Find where the given text appears and provide that cell's center as (X, Y) coordinate. 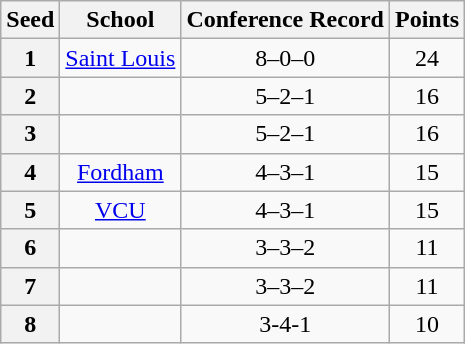
5 (30, 210)
8 (30, 324)
Saint Louis (120, 58)
School (120, 20)
3 (30, 134)
2 (30, 96)
8–0–0 (286, 58)
7 (30, 286)
1 (30, 58)
Points (426, 20)
Fordham (120, 172)
3-4-1 (286, 324)
Conference Record (286, 20)
6 (30, 248)
24 (426, 58)
10 (426, 324)
Seed (30, 20)
VCU (120, 210)
4 (30, 172)
